Provide the [x, y] coordinate of the cell's center where the given text is located.  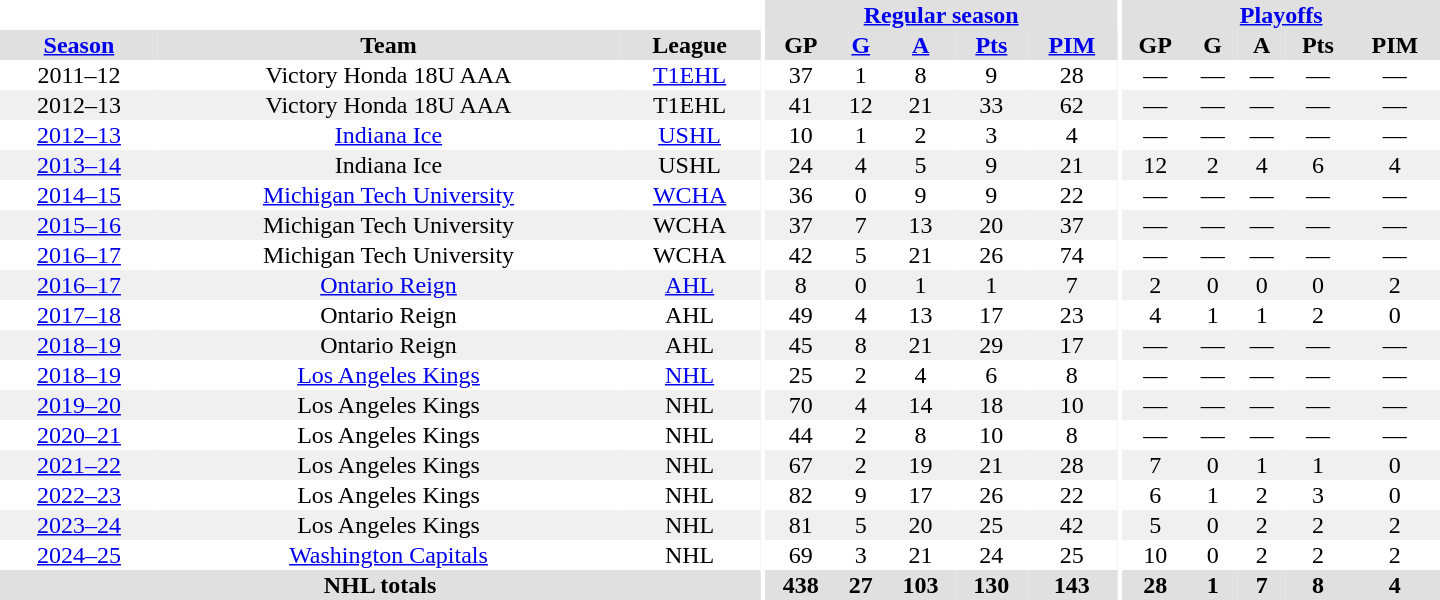
81 [800, 525]
44 [800, 435]
League [690, 45]
2023–24 [79, 525]
2022–23 [79, 495]
62 [1072, 105]
Playoffs [1281, 15]
2017–18 [79, 315]
36 [800, 195]
2020–21 [79, 435]
2015–16 [79, 225]
14 [920, 405]
Season [79, 45]
NHL totals [380, 585]
70 [800, 405]
41 [800, 105]
Regular season [940, 15]
2013–14 [79, 165]
Team [388, 45]
23 [1072, 315]
143 [1072, 585]
18 [992, 405]
27 [860, 585]
29 [992, 345]
74 [1072, 255]
2021–22 [79, 465]
2019–20 [79, 405]
438 [800, 585]
2011–12 [79, 75]
2024–25 [79, 555]
130 [992, 585]
33 [992, 105]
69 [800, 555]
2014–15 [79, 195]
82 [800, 495]
67 [800, 465]
103 [920, 585]
49 [800, 315]
19 [920, 465]
Washington Capitals [388, 555]
45 [800, 345]
